Scan for the cell matching the given text and deliver its (X, Y) coordinate at center. 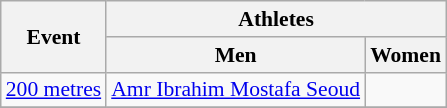
Men (236, 55)
Event (54, 36)
Amr Ibrahim Mostafa Seoud (236, 90)
Women (406, 55)
Athletes (276, 19)
200 metres (54, 90)
